Locate the cell with the specified text and output its (X, Y) center coordinate. 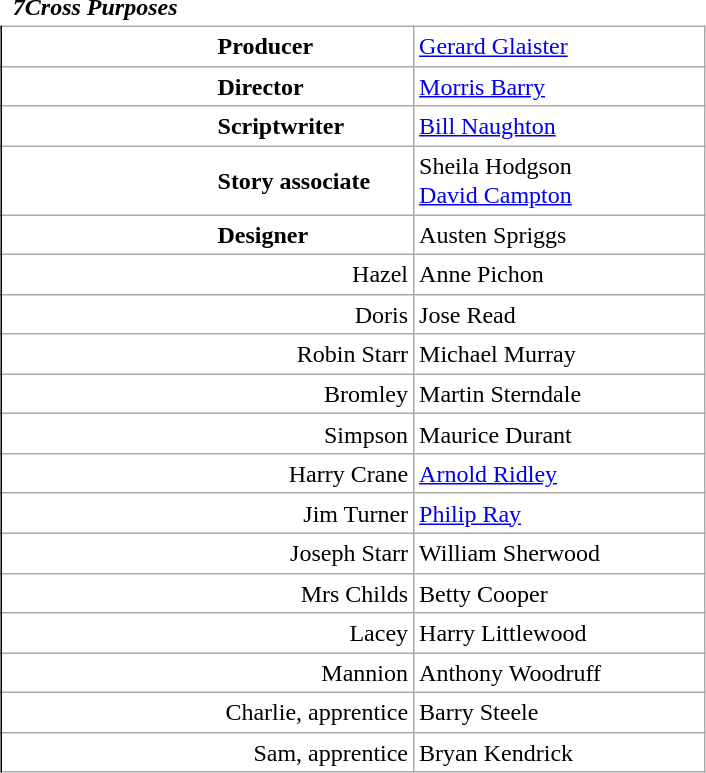
Lacey (208, 633)
Barry Steele (560, 713)
Arnold Ridley (560, 474)
Story associate (208, 180)
Morris Barry (560, 86)
Anthony Woodruff (560, 673)
Designer (208, 234)
Hazel (208, 274)
Jose Read (560, 314)
Robin Starr (208, 354)
Philip Ray (560, 513)
Jim Turner (208, 513)
Mrs Childs (208, 593)
Austen Spriggs (560, 234)
William Sherwood (560, 553)
Bryan Kendrick (560, 752)
Doris (208, 314)
Gerard Glaister (560, 46)
Sam, apprentice (208, 752)
Harry Littlewood (560, 633)
Harry Crane (208, 474)
Anne Pichon (560, 274)
Bromley (208, 394)
Martin Sterndale (560, 394)
Charlie, apprentice (208, 713)
Mannion (208, 673)
Michael Murray (560, 354)
Betty Cooper (560, 593)
Maurice Durant (560, 434)
Simpson (208, 434)
Producer (208, 46)
Bill Naughton (560, 126)
Scriptwriter (208, 126)
Director (208, 86)
Sheila HodgsonDavid Campton (560, 180)
Joseph Starr (208, 553)
